Return [x, y] of the center of cell containing provided text 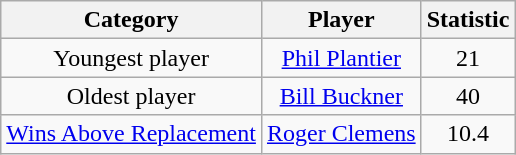
Bill Buckner [341, 96]
10.4 [468, 134]
Statistic [468, 20]
Roger Clemens [341, 134]
Player [341, 20]
Youngest player [132, 58]
21 [468, 58]
Wins Above Replacement [132, 134]
Category [132, 20]
Oldest player [132, 96]
40 [468, 96]
Phil Plantier [341, 58]
